Detect which cell encompasses the target text, then output its (X, Y) center coordinate. 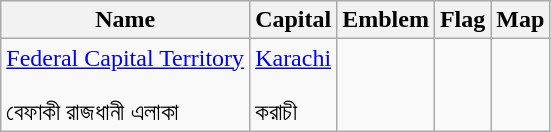
Capital (294, 20)
Federal Capital Territoryবেফাকী রাজধানী এলাকা (126, 85)
Flag (462, 20)
Karachiকরাচী (294, 85)
Emblem (386, 20)
Name (126, 20)
Map (520, 20)
